Locate the cell with the specified text and output its [X, Y] center coordinate. 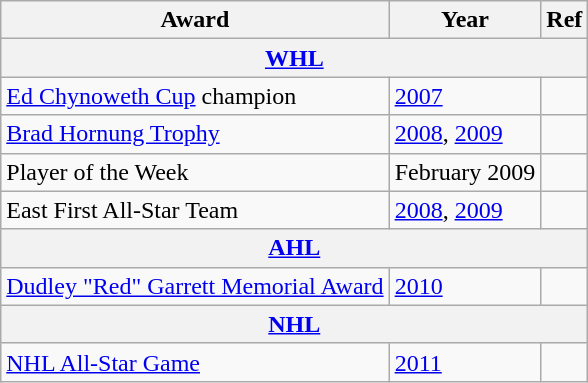
2011 [465, 362]
Dudley "Red" Garrett Memorial Award [195, 286]
NHL [294, 324]
Award [195, 20]
Year [465, 20]
AHL [294, 248]
WHL [294, 58]
East First All-Star Team [195, 210]
February 2009 [465, 172]
2010 [465, 286]
NHL All-Star Game [195, 362]
Player of the Week [195, 172]
2007 [465, 96]
Brad Hornung Trophy [195, 134]
Ref [564, 20]
Ed Chynoweth Cup champion [195, 96]
